Find where the given text appears and provide that cell's center as (x, y) coordinate. 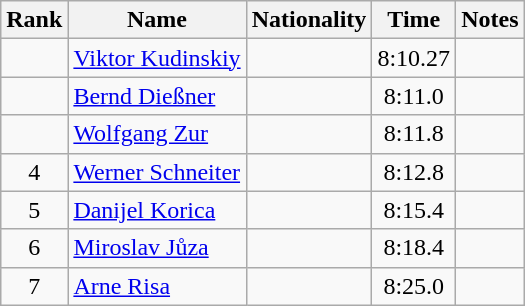
7 (34, 286)
Viktor Kudinskiy (157, 58)
Miroslav Jůza (157, 248)
Notes (490, 20)
8:25.0 (414, 286)
8:18.4 (414, 248)
Wolfgang Zur (157, 134)
Nationality (309, 20)
8:10.27 (414, 58)
Arne Risa (157, 286)
8:11.8 (414, 134)
8:15.4 (414, 210)
Danijel Korica (157, 210)
6 (34, 248)
Rank (34, 20)
8:11.0 (414, 96)
Bernd Dießner (157, 96)
4 (34, 172)
Name (157, 20)
Time (414, 20)
5 (34, 210)
8:12.8 (414, 172)
Werner Schneiter (157, 172)
